For the text-containing cell, return its midpoint in [x, y] coordinate format. 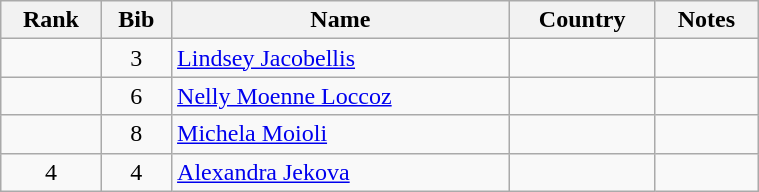
Bib [136, 20]
Name [341, 20]
Rank [51, 20]
Country [582, 20]
Nelly Moenne Loccoz [341, 96]
6 [136, 96]
3 [136, 58]
8 [136, 134]
Michela Moioli [341, 134]
Notes [706, 20]
Lindsey Jacobellis [341, 58]
Alexandra Jekova [341, 172]
